For the text-containing cell, return its midpoint in (X, Y) coordinate format. 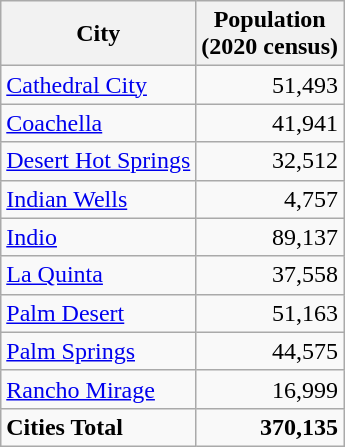
Indian Wells (98, 199)
Palm Springs (98, 351)
51,163 (270, 313)
41,941 (270, 123)
51,493 (270, 85)
37,558 (270, 275)
44,575 (270, 351)
Cathedral City (98, 85)
16,999 (270, 389)
4,757 (270, 199)
Coachella (98, 123)
Population(2020 census) (270, 34)
City (98, 34)
89,137 (270, 237)
370,135 (270, 427)
La Quinta (98, 275)
Cities Total (98, 427)
Rancho Mirage (98, 389)
Indio (98, 237)
32,512 (270, 161)
Palm Desert (98, 313)
Desert Hot Springs (98, 161)
